Identify which cell holds the provided text, then report its (X, Y) central coordinate. 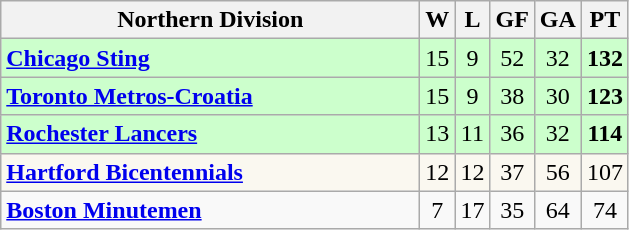
38 (512, 96)
30 (558, 96)
Hartford Bicentennials (210, 172)
123 (604, 96)
35 (512, 210)
GF (512, 20)
114 (604, 134)
Chicago Sting (210, 58)
37 (512, 172)
56 (558, 172)
11 (472, 134)
Toronto Metros-Croatia (210, 96)
107 (604, 172)
132 (604, 58)
36 (512, 134)
L (472, 20)
Northern Division (210, 20)
Rochester Lancers (210, 134)
W (438, 20)
Boston Minutemen (210, 210)
64 (558, 210)
17 (472, 210)
13 (438, 134)
52 (512, 58)
GA (558, 20)
PT (604, 20)
7 (438, 210)
74 (604, 210)
